Return the [x, y] coordinate for the center point of the cell that contains the specified text.  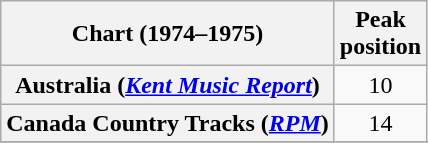
10 [380, 85]
14 [380, 123]
Peakposition [380, 34]
Australia (Kent Music Report) [168, 85]
Canada Country Tracks (RPM) [168, 123]
Chart (1974–1975) [168, 34]
